Scan for the cell matching the given text and deliver its (x, y) coordinate at center. 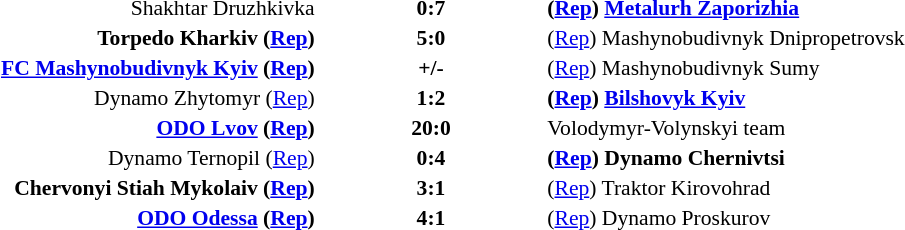
+/- (432, 68)
1:2 (432, 98)
20:0 (432, 128)
3:1 (432, 188)
5:0 (432, 38)
0:4 (432, 158)
